Determine the [x, y] coordinate at the center of the cell enclosing the given text.  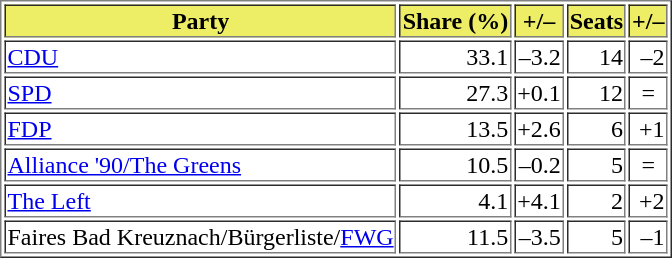
+2 [648, 200]
SPD [200, 92]
12 [596, 92]
Party [200, 20]
2 [596, 200]
CDU [200, 56]
4.1 [456, 200]
10.5 [456, 164]
+1 [648, 128]
Share (%) [456, 20]
+4.1 [539, 200]
FDP [200, 128]
–0.2 [539, 164]
13.5 [456, 128]
14 [596, 56]
+2.6 [539, 128]
Seats [596, 20]
6 [596, 128]
33.1 [456, 56]
–3.5 [539, 236]
The Left [200, 200]
27.3 [456, 92]
Faires Bad Kreuznach/Bürgerliste/FWG [200, 236]
–2 [648, 56]
Alliance '90/The Greens [200, 164]
–3.2 [539, 56]
11.5 [456, 236]
+0.1 [539, 92]
–1 [648, 236]
